Find where the given text appears and provide that cell's center as (X, Y) coordinate. 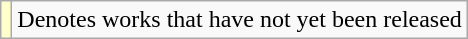
Denotes works that have not yet been released (240, 20)
